For the text-containing cell, return its midpoint in [x, y] coordinate format. 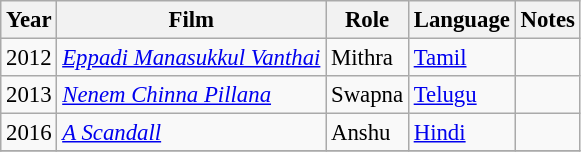
2016 [29, 133]
Notes [548, 20]
Year [29, 20]
A Scandall [192, 133]
Eppadi Manasukkul Vanthai [192, 58]
Mithra [368, 58]
Language [462, 20]
2012 [29, 58]
Anshu [368, 133]
Role [368, 20]
Nenem Chinna Pillana [192, 95]
Tamil [462, 58]
Film [192, 20]
Telugu [462, 95]
Swapna [368, 95]
2013 [29, 95]
Hindi [462, 133]
